Capture the cell that displays the provided text and extract its (X, Y) central coordinate. 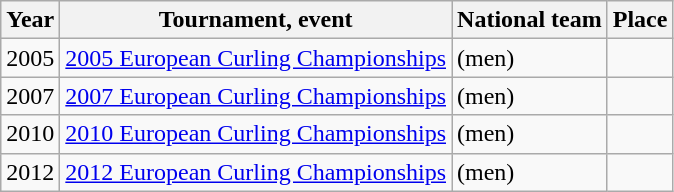
2012 (30, 172)
2010 European Curling Championships (256, 134)
2005 European Curling Championships (256, 58)
Place (640, 20)
Tournament, event (256, 20)
2007 (30, 96)
2010 (30, 134)
2005 (30, 58)
2012 European Curling Championships (256, 172)
National team (530, 20)
2007 European Curling Championships (256, 96)
Year (30, 20)
